Identify which cell holds the provided text, then report its (X, Y) central coordinate. 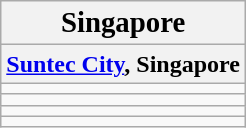
Suntec City, Singapore (124, 64)
Singapore (124, 23)
